Search for the cell housing the specified text and yield its [X, Y] center coordinate. 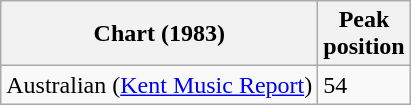
Peakposition [364, 34]
Chart (1983) [160, 34]
54 [364, 85]
Australian (Kent Music Report) [160, 85]
